Locate the cell with the specified text and output its [x, y] center coordinate. 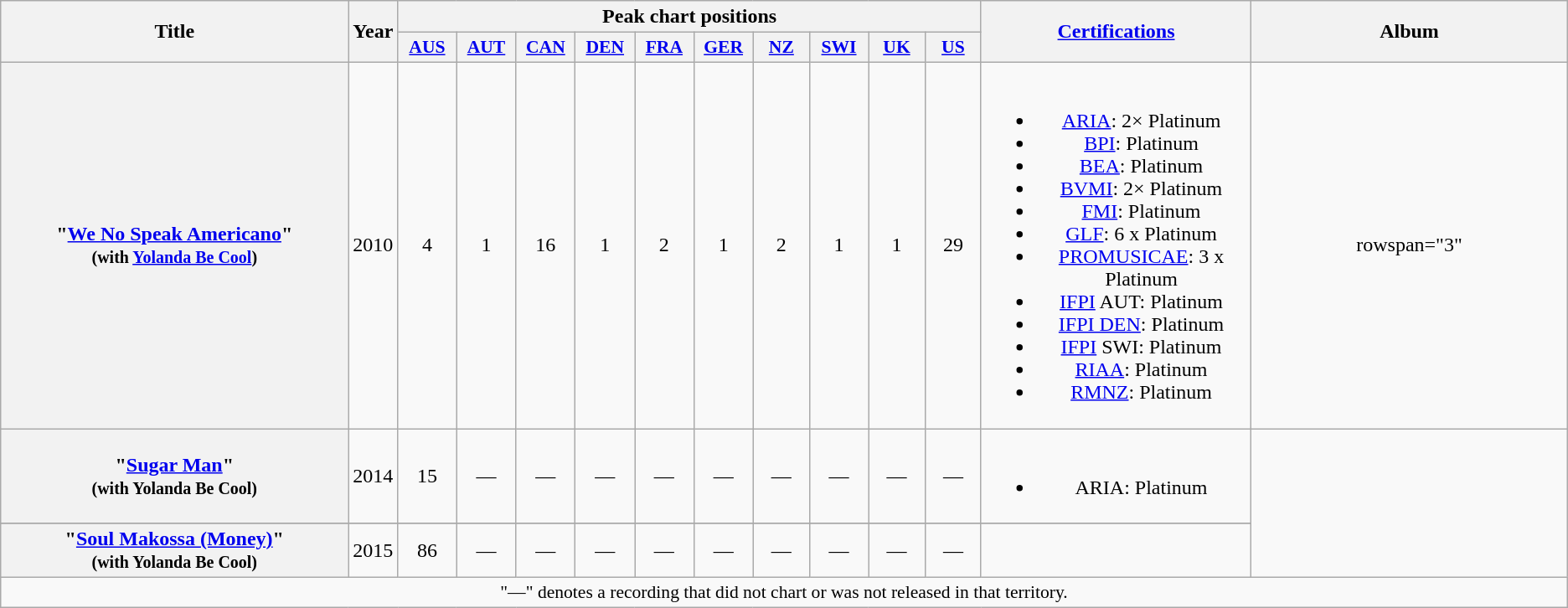
rowspan="3" [1410, 245]
"—" denotes a recording that did not chart or was not released in that territory. [784, 593]
2010 [374, 245]
AUT [486, 48]
AUS [427, 48]
2015 [374, 551]
SWI [839, 48]
4 [427, 245]
Album [1410, 32]
15 [427, 476]
UK [897, 48]
ARIA: Platinum [1116, 476]
NZ [781, 48]
GER [724, 48]
CAN [546, 48]
Peak chart positions [689, 17]
86 [427, 551]
"We No Speak Americano"(with Yolanda Be Cool) [174, 245]
Certifications [1116, 32]
"Soul Makossa (Money)"(with Yolanda Be Cool) [174, 551]
"Sugar Man"(with Yolanda Be Cool) [174, 476]
FRA [664, 48]
29 [953, 245]
16 [546, 245]
US [953, 48]
Year [374, 32]
2014 [374, 476]
DEN [605, 48]
Title [174, 32]
